Return the (X, Y) coordinate for the center point of the cell that contains the specified text.  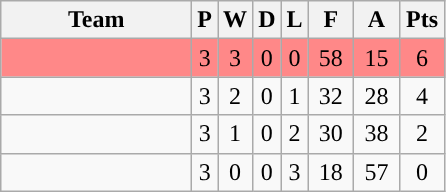
W (236, 20)
58 (331, 58)
28 (377, 96)
6 (422, 58)
Pts (422, 20)
F (331, 20)
4 (422, 96)
Team (96, 20)
18 (331, 172)
38 (377, 134)
32 (331, 96)
57 (377, 172)
15 (377, 58)
L (294, 20)
A (377, 20)
P (205, 20)
30 (331, 134)
D (267, 20)
